Provide the (x, y) coordinate of the cell's center where the given text is located.  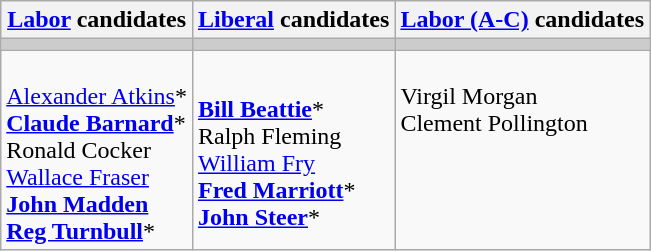
Virgil Morgan Clement Pollington (522, 150)
Bill Beattie* Ralph Fleming William Fry Fred Marriott* John Steer* (293, 150)
Liberal candidates (293, 20)
Labor candidates (97, 20)
Labor (A-C) candidates (522, 20)
Alexander Atkins* Claude Barnard* Ronald Cocker Wallace Fraser John Madden Reg Turnbull* (97, 150)
